Output the (x, y) coordinate of the center of the cell containing the given text.  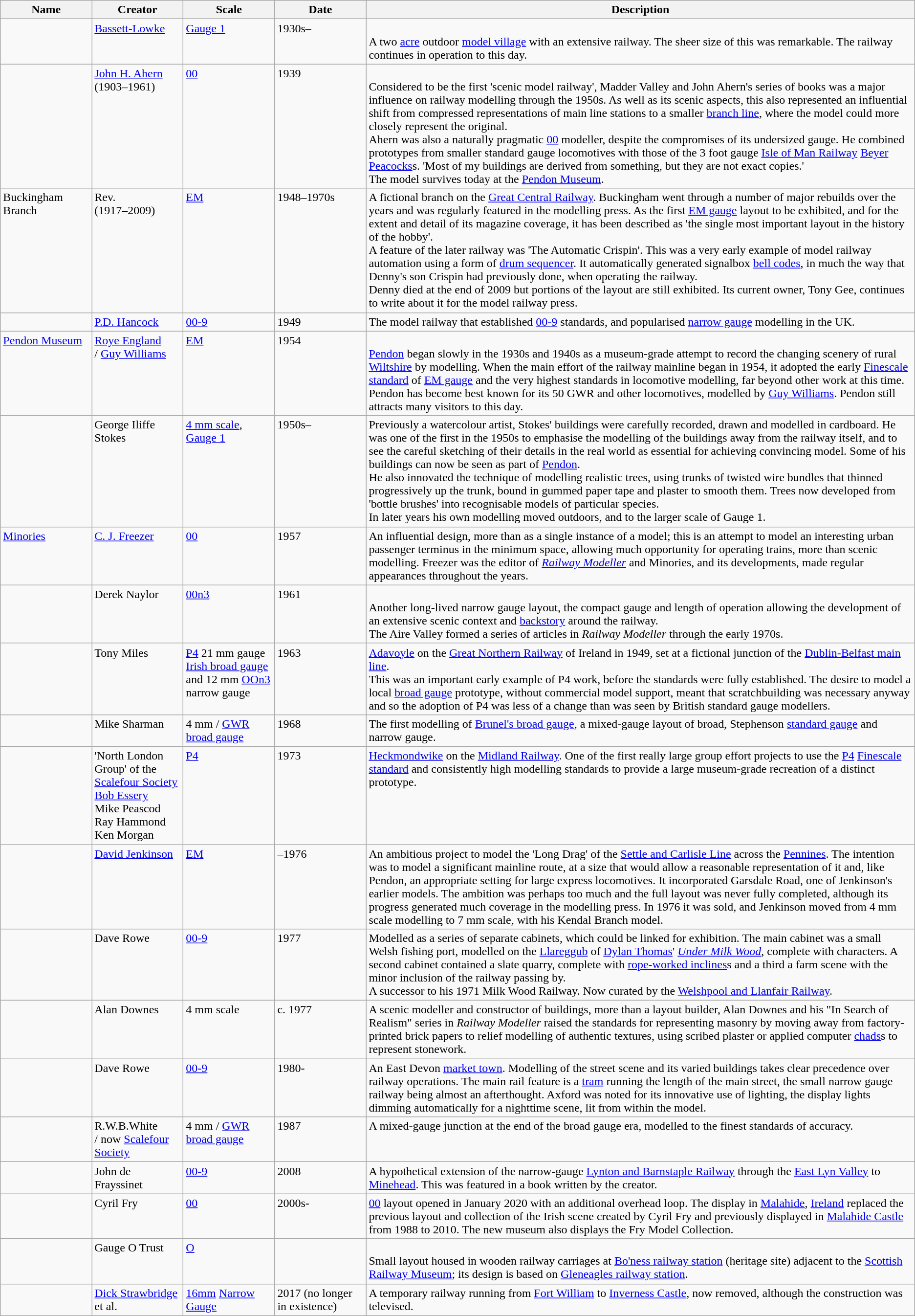
A mixed-gauge junction at the end of the broad gauge era, modelled to the finest standards of accuracy. (640, 1139)
Gauge O Trust (138, 1261)
The first modelling of Brunel's broad gauge, a mixed-gauge layout of broad, Stephenson standard gauge and narrow gauge. (640, 731)
O (229, 1261)
c. 1977 (321, 1030)
Roye England / Guy Williams (138, 374)
P4 (229, 795)
Cyril Fry (138, 1216)
Derek Naylor (138, 614)
R.W.B.White / now Scalefour Society (138, 1139)
John H. Ahern(1903–1961) (138, 126)
Description (640, 10)
David Jenkinson (138, 886)
1963 (321, 679)
John de Frayssinet (138, 1178)
P4 21 mm gauge Irish broad gauge and 12 mm OOn3 narrow gauge (229, 679)
Date (321, 10)
1987 (321, 1139)
Dick Strawbridge et al. (138, 1300)
Pendon Museum (46, 374)
1977 (321, 965)
Buckingham Branch (46, 250)
Mike Sharman (138, 731)
A temporary railway running from Fort William to Inverness Castle, now removed, although the construction was televised. (640, 1300)
Bassett-Lowke (138, 42)
1948–1970s (321, 250)
Scale (229, 10)
4 mm scale (229, 1030)
C. J. Freezer (138, 556)
1950s– (321, 471)
Gauge 1 (229, 42)
2008 (321, 1178)
Tony Miles (138, 679)
Rev. (1917–2009) (138, 250)
2000s- (321, 1216)
Alan Downes (138, 1030)
00n3 (229, 614)
Minories (46, 556)
P.D. Hancock (138, 322)
1980- (321, 1088)
'North London Group' of the Scalefour SocietyBob EsseryMike PeascodRay HammondKen Morgan (138, 795)
1968 (321, 731)
1961 (321, 614)
Name (46, 10)
1949 (321, 322)
The model railway that established 00-9 standards, and popularised narrow gauge modelling in the UK. (640, 322)
1939 (321, 126)
A two acre outdoor model village with an extensive railway. The sheer size of this was remarkable. The railway continues in operation to this day. (640, 42)
1930s– (321, 42)
16mm Narrow Gauge (229, 1300)
4 mm scale,Gauge 1 (229, 471)
2017 (no longer in existence) (321, 1300)
–1976 (321, 886)
1954 (321, 374)
Creator (138, 10)
George Iliffe Stokes (138, 471)
1973 (321, 795)
1957 (321, 556)
